Provide the [X, Y] coordinate of the cell's center where the given text is located.  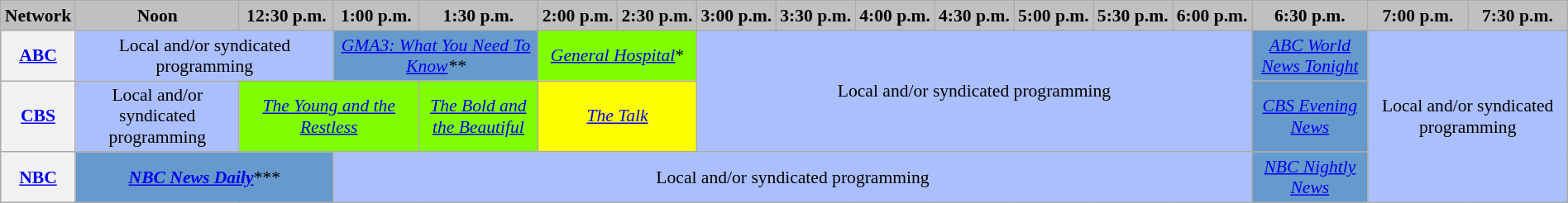
3:00 p.m. [736, 16]
ABC World News Tonight [1310, 56]
NBC News Daily*** [204, 178]
3:30 p.m. [815, 16]
12:30 p.m. [286, 16]
5:00 p.m. [1054, 16]
2:00 p.m. [578, 16]
6:00 p.m. [1212, 16]
6:30 p.m. [1310, 16]
NBC Nightly News [1310, 178]
The Talk [618, 117]
CBS Evening News [1310, 117]
Noon [157, 16]
7:00 p.m. [1417, 16]
The Bold and the Beautiful [478, 117]
1:30 p.m. [478, 16]
2:30 p.m. [657, 16]
NBC [38, 178]
7:30 p.m. [1518, 16]
1:00 p.m. [375, 16]
CBS [38, 117]
ABC [38, 56]
4:00 p.m. [895, 16]
General Hospital* [618, 56]
GMA3: What You Need To Know** [435, 56]
Network [38, 16]
The Young and the Restless [329, 117]
4:30 p.m. [974, 16]
5:30 p.m. [1133, 16]
